Scan for the cell matching the given text and deliver its [X, Y] coordinate at center. 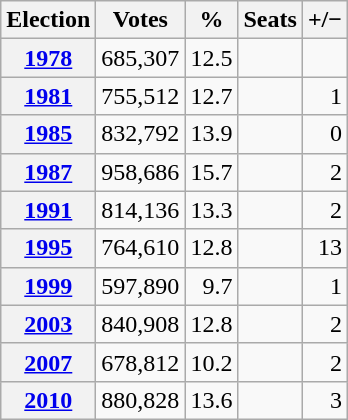
10.2 [212, 362]
13.3 [212, 210]
840,908 [140, 324]
1978 [48, 58]
1999 [48, 286]
% [212, 20]
755,512 [140, 96]
1985 [48, 134]
1991 [48, 210]
832,792 [140, 134]
597,890 [140, 286]
1981 [48, 96]
678,812 [140, 362]
2003 [48, 324]
13 [324, 248]
958,686 [140, 172]
0 [324, 134]
1995 [48, 248]
+/− [324, 20]
880,828 [140, 400]
13.9 [212, 134]
3 [324, 400]
814,136 [140, 210]
2010 [48, 400]
685,307 [140, 58]
12.5 [212, 58]
13.6 [212, 400]
12.7 [212, 96]
9.7 [212, 286]
1987 [48, 172]
15.7 [212, 172]
Election [48, 20]
Votes [140, 20]
2007 [48, 362]
764,610 [140, 248]
Seats [270, 20]
